From the cell containing the given text, extract its center point as [x, y] coordinate. 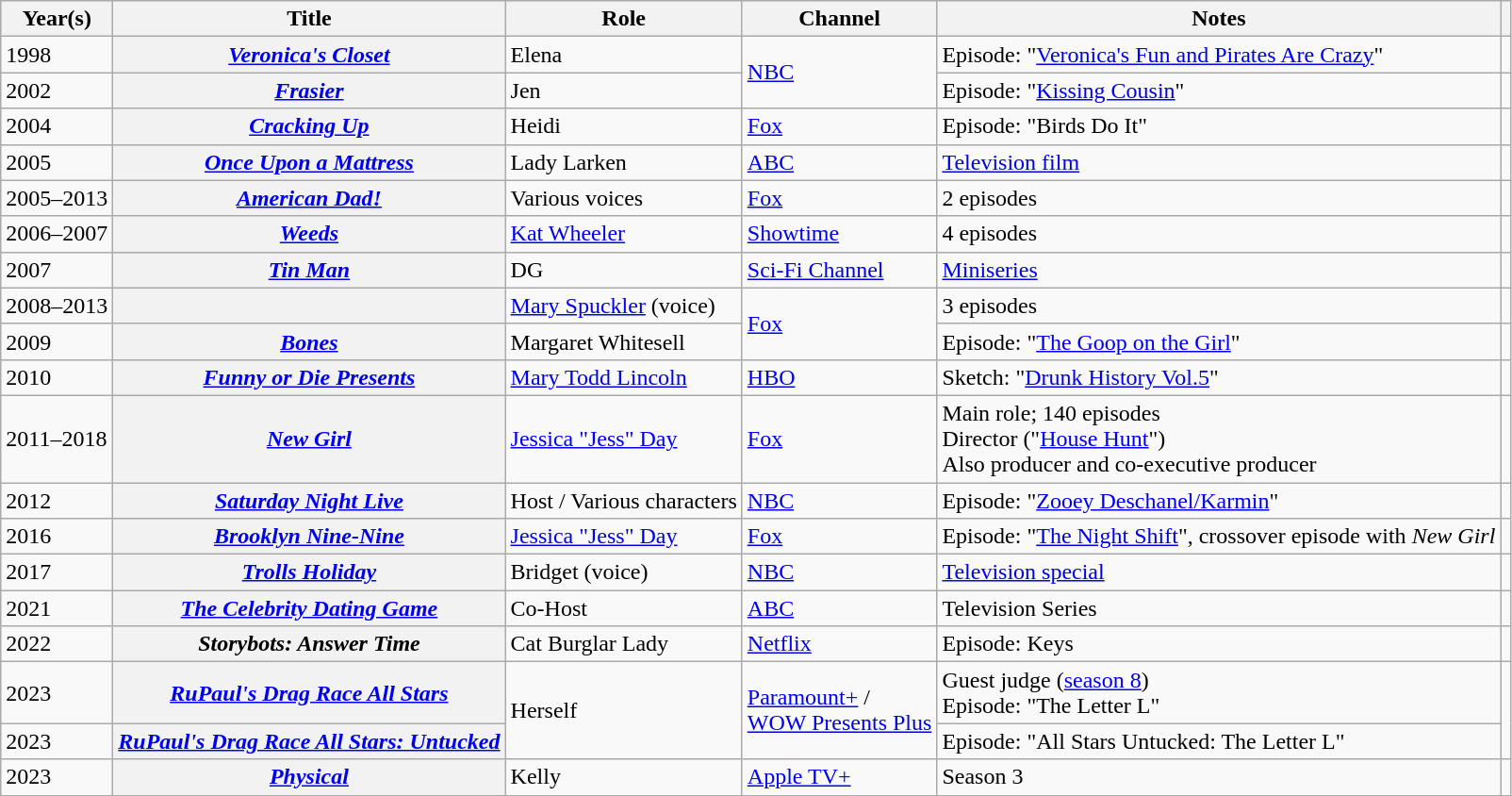
Veronica's Closet [309, 55]
Jen [624, 91]
Weeds [309, 234]
Episode: "The Goop on the Girl" [1219, 341]
1998 [57, 55]
Notes [1219, 19]
Margaret Whitesell [624, 341]
Television film [1219, 162]
2004 [57, 126]
2010 [57, 377]
2011–2018 [57, 439]
Mary Todd Lincoln [624, 377]
HBO [839, 377]
Role [624, 19]
2009 [57, 341]
2006–2007 [57, 234]
Brooklyn Nine-Nine [309, 537]
DG [624, 270]
2007 [57, 270]
4 episodes [1219, 234]
Various voices [624, 198]
2022 [57, 644]
Netflix [839, 644]
Co-Host [624, 608]
Episode: "The Night Shift", crossover episode with New Girl [1219, 537]
2021 [57, 608]
Guest judge (season 8) Episode: "The Letter L" [1219, 692]
RuPaul's Drag Race All Stars: Untucked [309, 741]
Elena [624, 55]
Cat Burglar Lady [624, 644]
Sci-Fi Channel [839, 270]
3 episodes [1219, 306]
Herself [624, 711]
2012 [57, 501]
Apple TV+ [839, 777]
Bones [309, 341]
Episode: "Zooey Deschanel/Karmin" [1219, 501]
Television special [1219, 572]
Showtime [839, 234]
Year(s) [57, 19]
Storybots: Answer Time [309, 644]
Paramount+ / WOW Presents Plus [839, 711]
Once Upon a Mattress [309, 162]
The Celebrity Dating Game [309, 608]
RuPaul's Drag Race All Stars [309, 692]
2016 [57, 537]
Tin Man [309, 270]
Episode: "Veronica's Fun and Pirates Are Crazy" [1219, 55]
Episode: "Kissing Cousin" [1219, 91]
Trolls Holiday [309, 572]
2017 [57, 572]
Physical [309, 777]
Mary Spuckler (voice) [624, 306]
2002 [57, 91]
American Dad! [309, 198]
Miniseries [1219, 270]
Cracking Up [309, 126]
Funny or Die Presents [309, 377]
Bridget (voice) [624, 572]
2 episodes [1219, 198]
Channel [839, 19]
Episode: Keys [1219, 644]
Title [309, 19]
New Girl [309, 439]
Episode: "All Stars Untucked: The Letter L" [1219, 741]
Season 3 [1219, 777]
Main role; 140 episodesDirector ("House Hunt")Also producer and co-executive producer [1219, 439]
Sketch: "Drunk History Vol.5" [1219, 377]
2005–2013 [57, 198]
Lady Larken [624, 162]
Episode: "Birds Do It" [1219, 126]
Television Series [1219, 608]
Kat Wheeler [624, 234]
2005 [57, 162]
Heidi [624, 126]
Host / Various characters [624, 501]
Saturday Night Live [309, 501]
2008–2013 [57, 306]
Frasier [309, 91]
Kelly [624, 777]
